For the text-containing cell, return its midpoint in (X, Y) coordinate format. 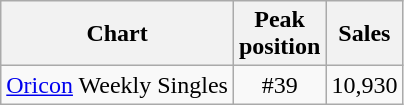
Oricon Weekly Singles (118, 85)
Peakposition (279, 34)
#39 (279, 85)
Chart (118, 34)
Sales (364, 34)
10,930 (364, 85)
